Detect which cell encompasses the target text, then output its [X, Y] center coordinate. 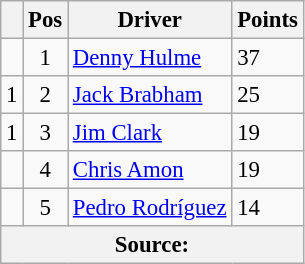
Source: [152, 245]
14 [268, 208]
37 [268, 58]
25 [268, 95]
Denny Hulme [150, 58]
3 [46, 133]
Jim Clark [150, 133]
Pedro Rodríguez [150, 208]
4 [46, 170]
Pos [46, 20]
Driver [150, 20]
Chris Amon [150, 170]
Jack Brabham [150, 95]
Points [268, 20]
2 [46, 95]
5 [46, 208]
